For the text-containing cell, return its midpoint in [x, y] coordinate format. 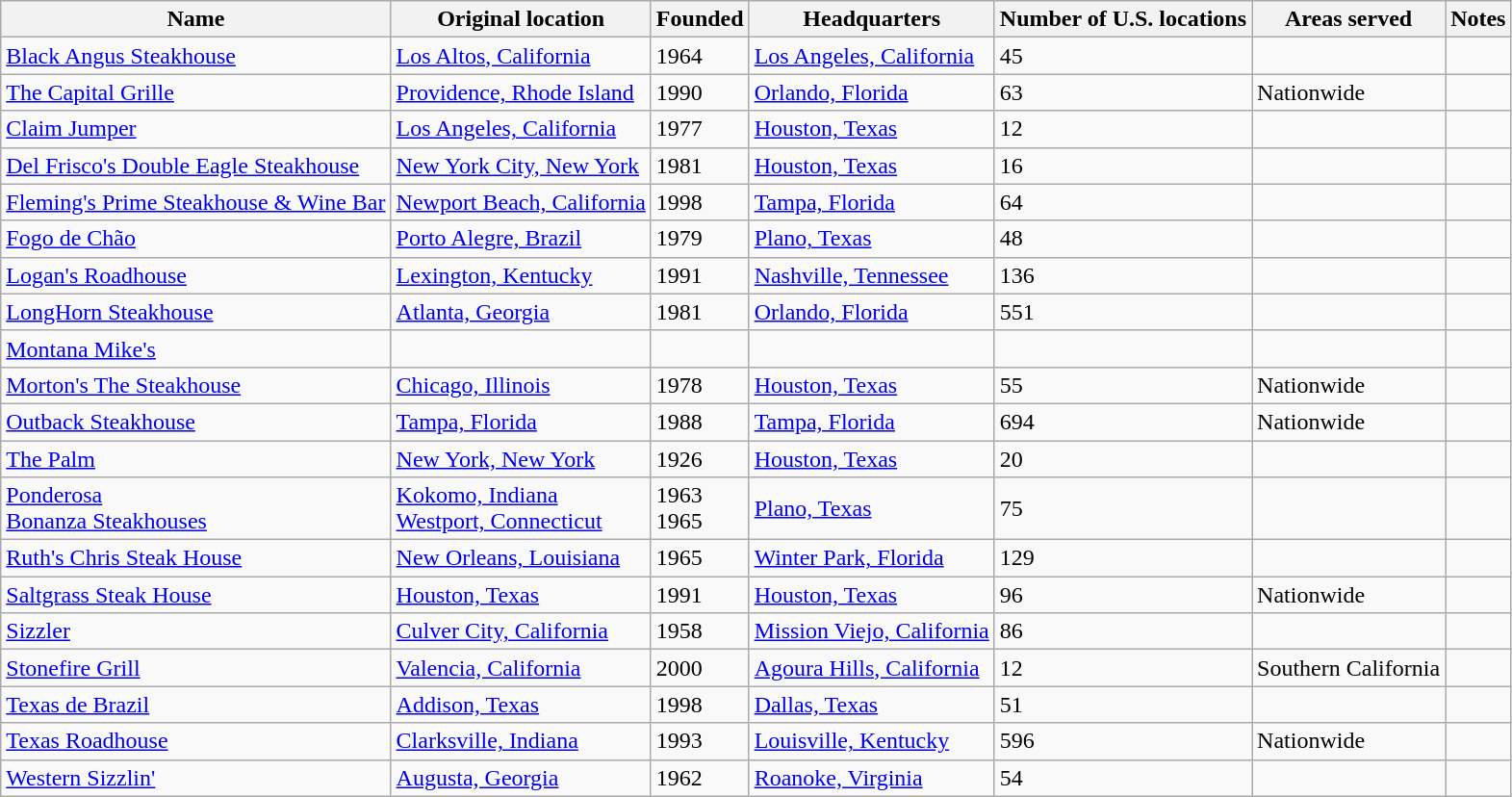
129 [1122, 558]
Valencia, California [521, 668]
Morton's The Steakhouse [196, 385]
LongHorn Steakhouse [196, 312]
1964 [700, 56]
136 [1122, 275]
694 [1122, 422]
Newport Beach, California [521, 202]
2000 [700, 668]
Louisville, Kentucky [872, 741]
55 [1122, 385]
Black Angus Steakhouse [196, 56]
Augusta, Georgia [521, 778]
Original location [521, 19]
1990 [700, 92]
Culver City, California [521, 631]
Saltgrass Steak House [196, 595]
Agoura Hills, California [872, 668]
Mission Viejo, California [872, 631]
51 [1122, 705]
1965 [700, 558]
Logan's Roadhouse [196, 275]
1979 [700, 239]
64 [1122, 202]
1962 [700, 778]
1988 [700, 422]
75 [1122, 508]
New York City, New York [521, 166]
Chicago, Illinois [521, 385]
1958 [700, 631]
Roanoke, Virginia [872, 778]
Founded [700, 19]
Montana Mike's [196, 348]
Areas served [1349, 19]
19631965 [700, 508]
Fleming's Prime Steakhouse & Wine Bar [196, 202]
1977 [700, 129]
96 [1122, 595]
PonderosaBonanza Steakhouses [196, 508]
New Orleans, Louisiana [521, 558]
Notes [1478, 19]
Providence, Rhode Island [521, 92]
Headquarters [872, 19]
1993 [700, 741]
63 [1122, 92]
Lexington, Kentucky [521, 275]
Nashville, Tennessee [872, 275]
596 [1122, 741]
The Palm [196, 459]
1978 [700, 385]
Name [196, 19]
Claim Jumper [196, 129]
45 [1122, 56]
Number of U.S. locations [1122, 19]
Clarksville, Indiana [521, 741]
Winter Park, Florida [872, 558]
New York, New York [521, 459]
86 [1122, 631]
Southern California [1349, 668]
551 [1122, 312]
Sizzler [196, 631]
Dallas, Texas [872, 705]
Stonefire Grill [196, 668]
Atlanta, Georgia [521, 312]
Ruth's Chris Steak House [196, 558]
48 [1122, 239]
Del Frisco's Double Eagle Steakhouse [196, 166]
Texas Roadhouse [196, 741]
Fogo de Chão [196, 239]
Addison, Texas [521, 705]
Kokomo, IndianaWestport, Connecticut [521, 508]
Porto Alegre, Brazil [521, 239]
The Capital Grille [196, 92]
1926 [700, 459]
20 [1122, 459]
Los Altos, California [521, 56]
16 [1122, 166]
Western Sizzlin' [196, 778]
Texas de Brazil [196, 705]
54 [1122, 778]
Outback Steakhouse [196, 422]
